Extract the [X, Y] coordinate from the center of the cell holding the provided text.  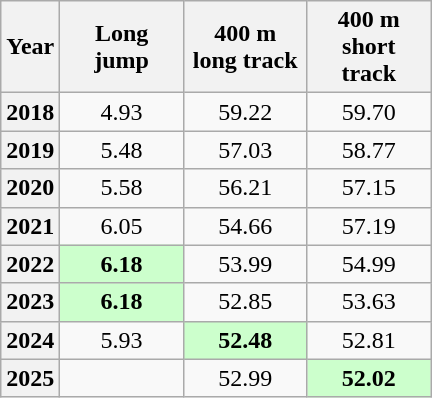
2024 [30, 340]
Year [30, 47]
52.48 [245, 340]
2020 [30, 188]
6.05 [122, 226]
56.21 [245, 188]
2022 [30, 264]
54.66 [245, 226]
59.70 [369, 112]
52.02 [369, 378]
53.99 [245, 264]
2023 [30, 302]
5.93 [122, 340]
2019 [30, 150]
2018 [30, 112]
57.15 [369, 188]
53.63 [369, 302]
5.58 [122, 188]
4.93 [122, 112]
52.85 [245, 302]
Long jump [122, 47]
2021 [30, 226]
400 mlong track [245, 47]
57.03 [245, 150]
5.48 [122, 150]
58.77 [369, 150]
59.22 [245, 112]
54.99 [369, 264]
52.99 [245, 378]
400 mshort track [369, 47]
52.81 [369, 340]
57.19 [369, 226]
2025 [30, 378]
